Capture the cell that displays the provided text and extract its (x, y) central coordinate. 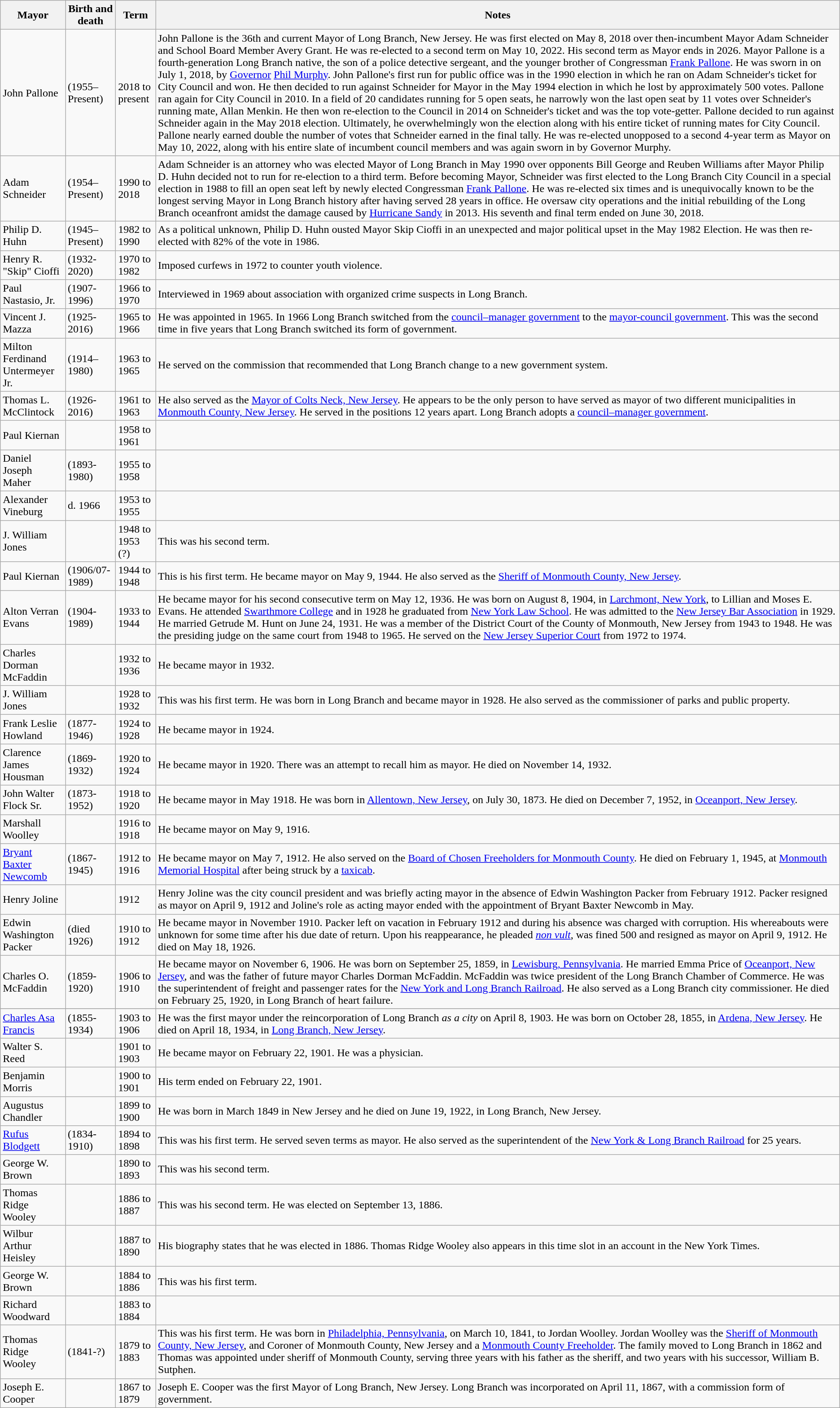
1944 to 1948 (136, 576)
This was his second term. He was elected on September 13, 1886. (498, 1205)
Charles Dorman McFaddin (33, 665)
Adam Schneider (33, 188)
Walter S. Reed (33, 1053)
Alton Verran Evans (33, 617)
1948 to 1953 (?) (136, 541)
(1873-1952) (91, 800)
This was his first term. (498, 1281)
Paul Nastasio, Jr. (33, 294)
Vincent J. Mazza (33, 323)
John Pallone (33, 92)
Charles O. McFaddin (33, 982)
He was born in March 1849 in New Jersey and he died on June 19, 1922, in Long Branch, New Jersey. (498, 1111)
1933 to 1944 (136, 617)
He became mayor in 1932. (498, 665)
1970 to 1982 (136, 265)
Benjamin Morris (33, 1081)
(1869-1932) (91, 765)
1906 to 1910 (136, 982)
1912 to 1916 (136, 864)
1894 to 1898 (136, 1141)
(1926-2016) (91, 406)
(1841-?) (91, 1351)
1961 to 1963 (136, 406)
1912 (136, 899)
(1932-2020) (91, 265)
1953 to 1955 (136, 505)
Henry R. "Skip" Cioffi (33, 265)
1920 to 1924 (136, 765)
1990 to 2018 (136, 188)
He served on the commission that recommended that Long Branch change to a new government system. (498, 364)
1900 to 1901 (136, 1081)
1924 to 1928 (136, 730)
Philip D. Huhn (33, 236)
Frank Leslie Howland (33, 730)
Clarence James Housman (33, 765)
(1954–Present) (91, 188)
(1855-1934) (91, 1023)
1886 to 1887 (136, 1205)
1918 to 1920 (136, 800)
He became mayor in May 1918. He was born in Allentown, New Jersey, on July 30, 1873. He died on December 7, 1952, in Oceanport, New Jersey. (498, 800)
1883 to 1884 (136, 1310)
His biography states that he was elected in 1886. Thomas Ridge Wooley also appears in this time slot in an account in the New York Times. (498, 1246)
Interviewed in 1969 about association with organized crime suspects in Long Branch. (498, 294)
1928 to 1932 (136, 700)
d. 1966 (91, 505)
Marshall Woolley (33, 829)
1932 to 1936 (136, 665)
(1907-1996) (91, 294)
He became mayor on May 9, 1916. (498, 829)
Imposed curfews in 1972 to counter youth violence. (498, 265)
1966 to 1970 (136, 294)
This was his first term. He was born in Long Branch and became mayor in 1928. He also served as the commissioner of parks and public property. (498, 700)
This was his first term. He served seven terms as mayor. He also served as the superintendent of the New York & Long Branch Railroad for 25 years. (498, 1141)
(1877-1946) (91, 730)
1879 to 1883 (136, 1351)
1887 to 1890 (136, 1246)
1890 to 1893 (136, 1169)
1867 to 1879 (136, 1393)
John Walter Flock Sr. (33, 800)
This is his first term. He became mayor on May 9, 1944. He also served as the Sheriff of Monmouth County, New Jersey. (498, 576)
Bryant Baxter Newcomb (33, 864)
He became mayor in 1920. There was an attempt to recall him as mayor. He died on November 14, 1932. (498, 765)
1884 to 1886 (136, 1281)
Thomas L. McClintock (33, 406)
His term ended on February 22, 1901. (498, 1081)
Term (136, 15)
Joseph E. Cooper (33, 1393)
Henry Joline (33, 899)
Alexander Vineburg (33, 505)
(1834-1910) (91, 1141)
Augustus Chandler (33, 1111)
He became mayor in 1924. (498, 730)
1899 to 1900 (136, 1111)
Milton Ferdinand Untermeyer Jr. (33, 364)
1901 to 1903 (136, 1053)
(died 1926) (91, 935)
Charles Asa Francis (33, 1023)
He became mayor on February 22, 1901. He was a physician. (498, 1053)
(1904-1989) (91, 617)
Birth and death (91, 15)
1965 to 1966 (136, 323)
(1945–Present) (91, 236)
1982 to 1990 (136, 236)
1916 to 1918 (136, 829)
2018 to present (136, 92)
(1906/07-1989) (91, 576)
Mayor (33, 15)
1910 to 1912 (136, 935)
1963 to 1965 (136, 364)
(1893-1980) (91, 470)
(1925-2016) (91, 323)
Rufus Blodgett (33, 1141)
(1955–Present) (91, 92)
(1914–1980) (91, 364)
Daniel Joseph Maher (33, 470)
Edwin Washington Packer (33, 935)
1958 to 1961 (136, 435)
1903 to 1906 (136, 1023)
1955 to 1958 (136, 470)
Notes (498, 15)
Richard Woodward (33, 1310)
(1867-1945) (91, 864)
(1859-1920) (91, 982)
Wilbur Arthur Heisley (33, 1246)
